Identify which cell holds the provided text, then report its [X, Y] central coordinate. 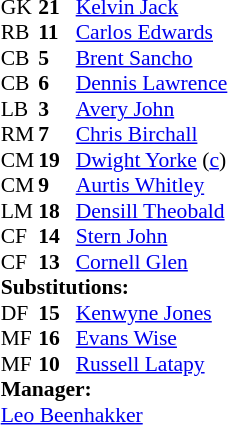
6 [57, 83]
Russell Latapy [152, 364]
RB [20, 33]
Stern John [152, 237]
Avery John [152, 109]
3 [57, 109]
LM [20, 211]
Evans Wise [152, 339]
Manager: [114, 389]
15 [57, 313]
16 [57, 339]
13 [57, 262]
18 [57, 211]
Kenwyne Jones [152, 313]
Dennis Lawrence [152, 83]
Chris Birchall [152, 135]
LB [20, 109]
Carlos Edwards [152, 33]
RM [20, 135]
19 [57, 160]
Cornell Glen [152, 262]
14 [57, 237]
11 [57, 33]
Aurtis Whitley [152, 185]
Brent Sancho [152, 58]
7 [57, 135]
10 [57, 364]
9 [57, 185]
Substitutions: [114, 287]
Dwight Yorke (c) [152, 160]
Densill Theobald [152, 211]
5 [57, 58]
DF [20, 313]
